Return (X, Y) of the center of cell containing provided text 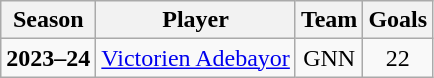
Season (48, 20)
22 (398, 58)
GNN (329, 58)
Victorien Adebayor (196, 58)
Goals (398, 20)
Team (329, 20)
2023–24 (48, 58)
Player (196, 20)
